Output the [X, Y] coordinate of the center of the cell containing the given text.  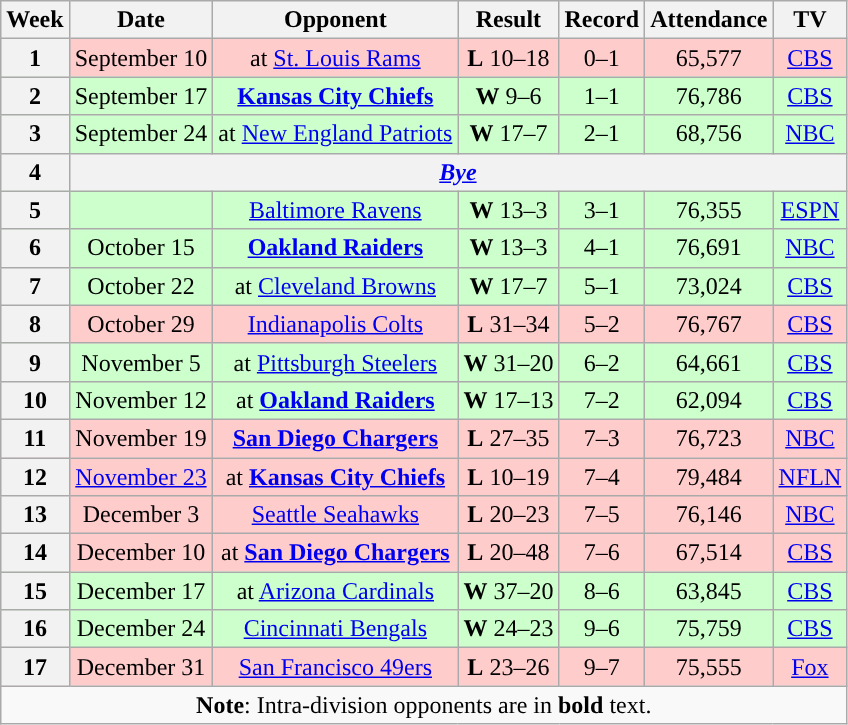
November 12 [141, 400]
December 3 [141, 515]
76,767 [709, 324]
14 [35, 553]
Seattle Seahawks [336, 515]
at St. Louis Rams [336, 58]
Date [141, 20]
13 [35, 515]
1–1 [602, 96]
79,484 [709, 477]
L 20–48 [508, 553]
December 31 [141, 667]
December 17 [141, 591]
7–2 [602, 400]
4–1 [602, 248]
Attendance [709, 20]
Week [35, 20]
Cincinnati Bengals [336, 629]
at Oakland Raiders [336, 400]
8 [35, 324]
9 [35, 362]
1 [35, 58]
L 20–23 [508, 515]
11 [35, 438]
W 9–6 [508, 96]
at Kansas City Chiefs [336, 477]
7–4 [602, 477]
Kansas City Chiefs [336, 96]
TV [810, 20]
L 27–35 [508, 438]
76,355 [709, 210]
Opponent [336, 20]
November 5 [141, 362]
5–1 [602, 286]
Indianapolis Colts [336, 324]
3–1 [602, 210]
63,845 [709, 591]
at Arizona Cardinals [336, 591]
September 17 [141, 96]
October 22 [141, 286]
3 [35, 134]
December 10 [141, 553]
September 10 [141, 58]
6–2 [602, 362]
0–1 [602, 58]
NFLN [810, 477]
W 24–23 [508, 629]
Baltimore Ravens [336, 210]
L 23–26 [508, 667]
76,723 [709, 438]
15 [35, 591]
at San Diego Chargers [336, 553]
W 31–20 [508, 362]
76,786 [709, 96]
San Francisco 49ers [336, 667]
5 [35, 210]
7 [35, 286]
7–6 [602, 553]
17 [35, 667]
Note: Intra-division opponents are in bold text. [424, 705]
67,514 [709, 553]
W 37–20 [508, 591]
at Pittsburgh Steelers [336, 362]
5–2 [602, 324]
9–6 [602, 629]
Record [602, 20]
4 [35, 172]
9–7 [602, 667]
December 24 [141, 629]
November 19 [141, 438]
16 [35, 629]
68,756 [709, 134]
64,661 [709, 362]
Oakland Raiders [336, 248]
65,577 [709, 58]
8–6 [602, 591]
6 [35, 248]
7–5 [602, 515]
L 10–18 [508, 58]
75,759 [709, 629]
L 10–19 [508, 477]
7–3 [602, 438]
76,691 [709, 248]
2 [35, 96]
ESPN [810, 210]
at Cleveland Browns [336, 286]
W 17–13 [508, 400]
at New England Patriots [336, 134]
2–1 [602, 134]
Result [508, 20]
L 31–34 [508, 324]
10 [35, 400]
73,024 [709, 286]
September 24 [141, 134]
75,555 [709, 667]
November 23 [141, 477]
12 [35, 477]
San Diego Chargers [336, 438]
October 29 [141, 324]
Bye [458, 172]
Fox [810, 667]
October 15 [141, 248]
62,094 [709, 400]
76,146 [709, 515]
